From the cell containing the given text, extract its center point as (x, y) coordinate. 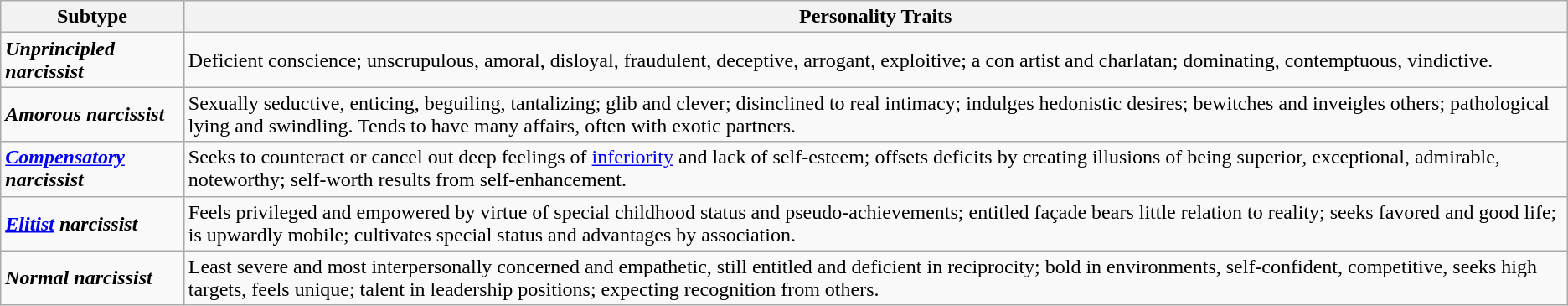
Compensatory narcissist (92, 169)
Personality Traits (875, 17)
Amorous narcissist (92, 114)
Unprincipled narcissist (92, 60)
Subtype (92, 17)
Normal narcissist (92, 278)
Elitist narcissist (92, 223)
